Return the [x, y] coordinate for the center point of the cell that contains the specified text.  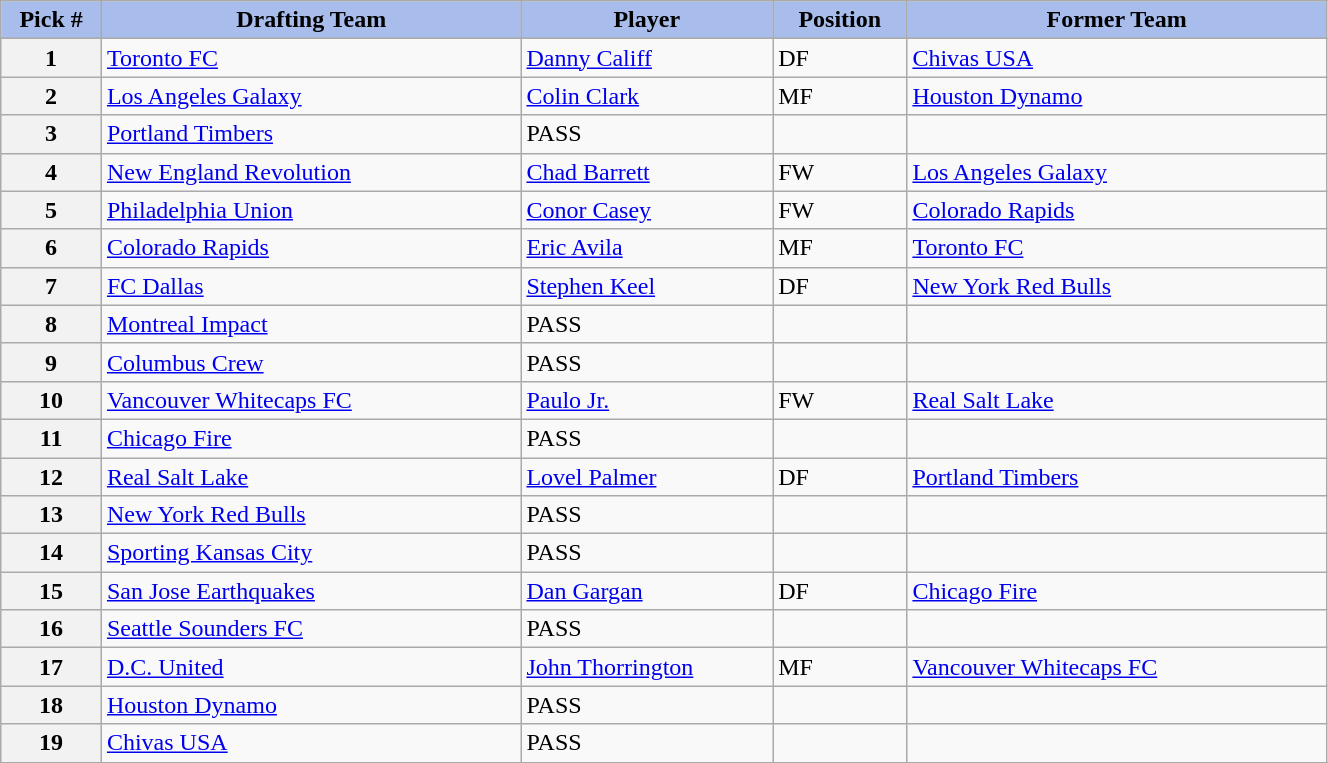
2 [52, 96]
Lovel Palmer [647, 477]
Paulo Jr. [647, 400]
18 [52, 705]
New England Revolution [311, 172]
Former Team [1117, 20]
Seattle Sounders FC [311, 629]
1 [52, 58]
John Thorrington [647, 667]
Sporting Kansas City [311, 553]
San Jose Earthquakes [311, 591]
FC Dallas [311, 286]
9 [52, 362]
4 [52, 172]
3 [52, 134]
7 [52, 286]
8 [52, 324]
D.C. United [311, 667]
11 [52, 438]
Pick # [52, 20]
6 [52, 248]
Drafting Team [311, 20]
17 [52, 667]
Position [840, 20]
13 [52, 515]
15 [52, 591]
Colin Clark [647, 96]
Dan Gargan [647, 591]
16 [52, 629]
Montreal Impact [311, 324]
12 [52, 477]
Philadelphia Union [311, 210]
Conor Casey [647, 210]
5 [52, 210]
Danny Califf [647, 58]
Eric Avila [647, 248]
Stephen Keel [647, 286]
Player [647, 20]
14 [52, 553]
Columbus Crew [311, 362]
10 [52, 400]
Chad Barrett [647, 172]
19 [52, 743]
